Provide the [x, y] coordinate of the cell's center where the given text is located.  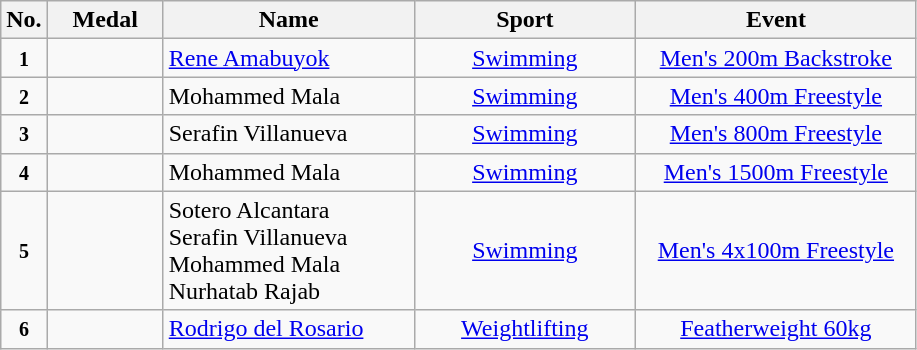
No. [24, 20]
6 [24, 329]
4 [24, 172]
Men's 4x100m Freestyle [776, 250]
Name [288, 20]
5 [24, 250]
3 [24, 134]
Rene Amabuyok [288, 58]
Men's 1500m Freestyle [776, 172]
Sport [524, 20]
1 [24, 58]
Weightlifting [524, 329]
Featherweight 60kg [776, 329]
Men's 400m Freestyle [776, 96]
Men's 800m Freestyle [776, 134]
Serafin Villanueva [288, 134]
Rodrigo del Rosario [288, 329]
Men's 200m Backstroke [776, 58]
Medal [105, 20]
Sotero AlcantaraSerafin VillanuevaMohammed MalaNurhatab Rajab [288, 250]
Event [776, 20]
2 [24, 96]
